Return the (X, Y) coordinate for the center point of the cell that contains the specified text.  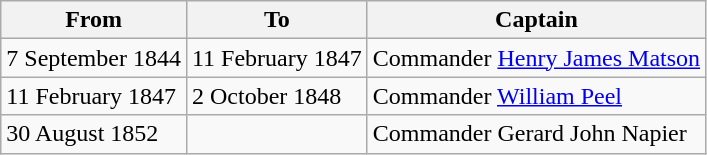
2 October 1848 (276, 96)
To (276, 20)
Commander Gerard John Napier (536, 134)
Commander Henry James Matson (536, 58)
Commander William Peel (536, 96)
From (94, 20)
30 August 1852 (94, 134)
7 September 1844 (94, 58)
Captain (536, 20)
